Scan for the cell matching the given text and deliver its [X, Y] coordinate at center. 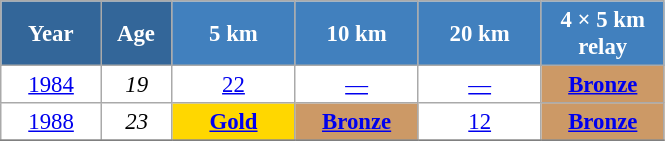
10 km [356, 34]
1988 [52, 122]
Gold [234, 122]
1984 [52, 85]
Year [52, 34]
23 [136, 122]
22 [234, 85]
4 × 5 km relay [602, 34]
Age [136, 34]
20 km [480, 34]
19 [136, 85]
12 [480, 122]
5 km [234, 34]
